Output the [X, Y] coordinate of the center of the cell containing the given text.  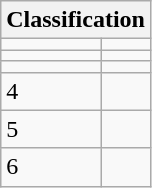
6 [52, 167]
4 [52, 91]
5 [52, 129]
Classification [76, 20]
